Capture the cell that displays the provided text and extract its (X, Y) central coordinate. 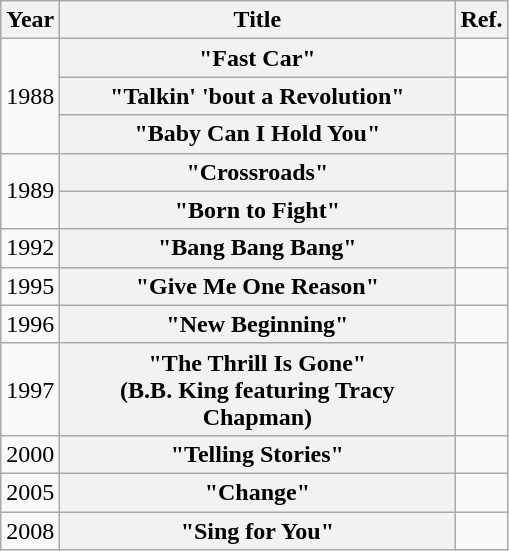
"Telling Stories" (258, 454)
1989 (30, 191)
2008 (30, 531)
1995 (30, 286)
"Baby Can I Hold You" (258, 134)
"Fast Car" (258, 58)
"Change" (258, 492)
Title (258, 20)
1997 (30, 389)
"Give Me One Reason" (258, 286)
"Sing for You" (258, 531)
2000 (30, 454)
1988 (30, 96)
2005 (30, 492)
Ref. (482, 20)
1992 (30, 248)
"Talkin' 'bout a Revolution" (258, 96)
"Bang Bang Bang" (258, 248)
1996 (30, 324)
"New Beginning" (258, 324)
"Born to Fight" (258, 210)
Year (30, 20)
"Crossroads" (258, 172)
"The Thrill Is Gone"(B.B. King featuring Tracy Chapman) (258, 389)
